Extract the [X, Y] coordinate from the center of the cell holding the provided text.  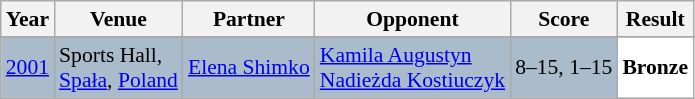
Sports Hall,Spała, Poland [118, 68]
8–15, 1–15 [564, 68]
Opponent [412, 19]
Bronze [655, 68]
Elena Shimko [249, 68]
Venue [118, 19]
2001 [28, 68]
Score [564, 19]
Year [28, 19]
Kamila Augustyn Nadieżda Kostiuczyk [412, 68]
Partner [249, 19]
Result [655, 19]
